Return (x, y) of the center of cell containing provided text 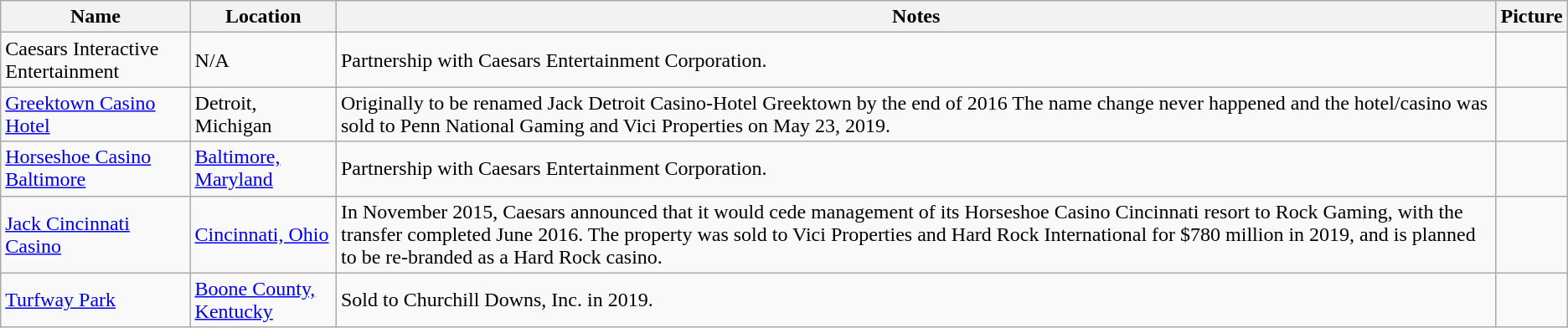
Jack Cincinnati Casino (95, 234)
Notes (916, 17)
Picture (1531, 17)
Horseshoe Casino Baltimore (95, 169)
Sold to Churchill Downs, Inc. in 2019. (916, 300)
Caesars Interactive Entertainment (95, 60)
Cincinnati, Ohio (263, 234)
Location (263, 17)
Greektown Casino Hotel (95, 114)
N/A (263, 60)
Boone County, Kentucky (263, 300)
Turfway Park (95, 300)
Baltimore, Maryland (263, 169)
Detroit, Michigan (263, 114)
Name (95, 17)
